Search for the cell housing the specified text and yield its (x, y) center coordinate. 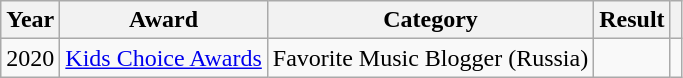
2020 (30, 58)
Result (632, 20)
Category (430, 20)
Favorite Music Blogger (Russia) (430, 58)
Year (30, 20)
Award (164, 20)
Kids Choice Awards (164, 58)
